Pinpoint the cell where the given text exists, returning its (x, y) midpoint coordinate. 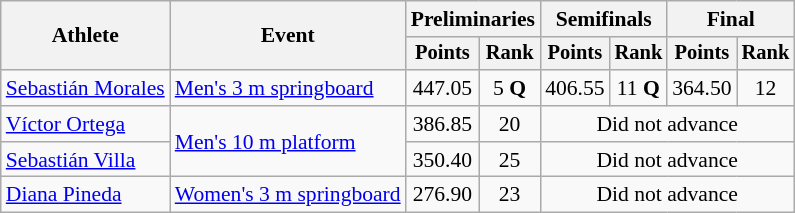
447.05 (443, 88)
Final (730, 19)
11 Q (639, 88)
Sebastián Morales (86, 88)
350.40 (443, 160)
Preliminaries (473, 19)
364.50 (702, 88)
Semifinals (604, 19)
5 Q (510, 88)
23 (510, 195)
Athlete (86, 36)
Sebastián Villa (86, 160)
20 (510, 124)
Women's 3 m springboard (288, 195)
Diana Pineda (86, 195)
25 (510, 160)
406.55 (574, 88)
Víctor Ortega (86, 124)
386.85 (443, 124)
Men's 3 m springboard (288, 88)
Men's 10 m platform (288, 142)
276.90 (443, 195)
Event (288, 36)
12 (766, 88)
